Capture the cell that displays the provided text and extract its [x, y] central coordinate. 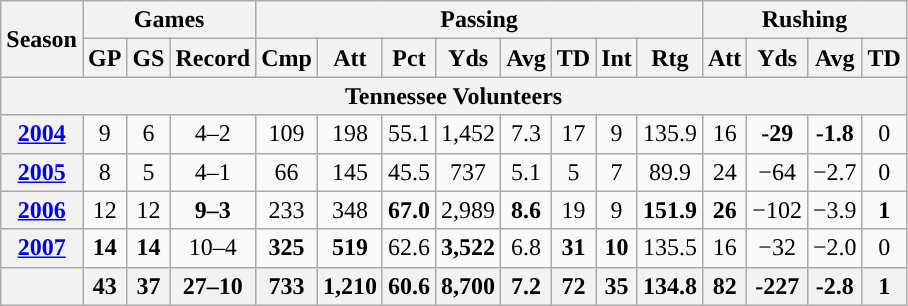
2,989 [468, 210]
35 [617, 286]
Rtg [670, 58]
26 [724, 210]
−3.9 [834, 210]
737 [468, 172]
−2.7 [834, 172]
-1.8 [834, 134]
2004 [42, 134]
62.6 [408, 248]
10–4 [213, 248]
Rushing [804, 20]
Passing [480, 20]
348 [350, 210]
2007 [42, 248]
6.8 [526, 248]
145 [350, 172]
9–3 [213, 210]
4–2 [213, 134]
109 [287, 134]
−64 [778, 172]
−32 [778, 248]
7.3 [526, 134]
GP [104, 58]
17 [573, 134]
6 [148, 134]
7 [617, 172]
1,210 [350, 286]
151.9 [670, 210]
−102 [778, 210]
67.0 [408, 210]
72 [573, 286]
2006 [42, 210]
-227 [778, 286]
Season [42, 39]
4–1 [213, 172]
8.6 [526, 210]
Cmp [287, 58]
Games [168, 20]
1,452 [468, 134]
66 [287, 172]
135.5 [670, 248]
82 [724, 286]
55.1 [408, 134]
Pct [408, 58]
27–10 [213, 286]
-29 [778, 134]
5.1 [526, 172]
8 [104, 172]
Record [213, 58]
519 [350, 248]
Tennessee Volunteers [454, 96]
GS [148, 58]
−2.0 [834, 248]
8,700 [468, 286]
60.6 [408, 286]
37 [148, 286]
89.9 [670, 172]
2005 [42, 172]
7.2 [526, 286]
733 [287, 286]
3,522 [468, 248]
325 [287, 248]
198 [350, 134]
134.8 [670, 286]
24 [724, 172]
233 [287, 210]
43 [104, 286]
19 [573, 210]
-2.8 [834, 286]
Int [617, 58]
10 [617, 248]
135.9 [670, 134]
45.5 [408, 172]
31 [573, 248]
